For the text-containing cell, return its midpoint in (X, Y) coordinate format. 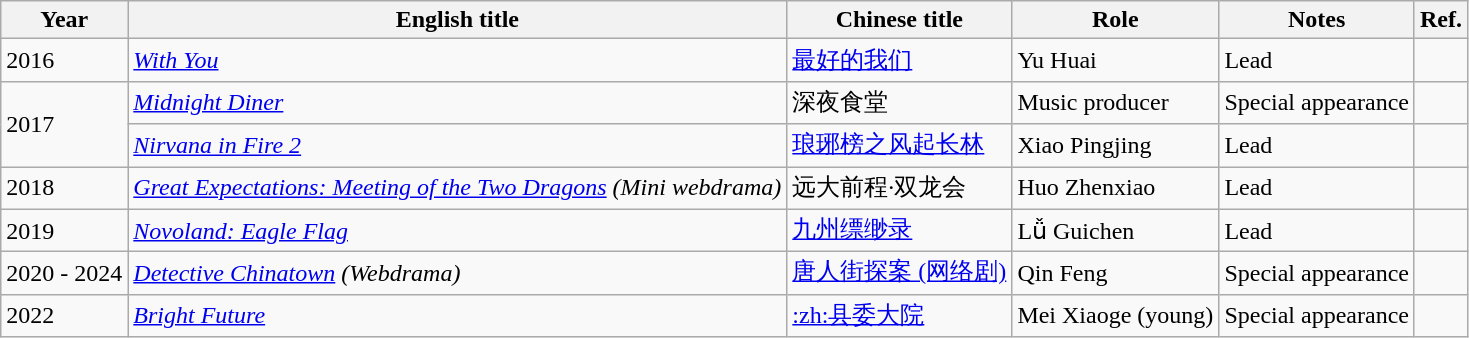
2018 (64, 188)
Mei Xiaoge (young) (1116, 316)
Great Expectations: Meeting of the Two Dragons (Mini webdrama) (458, 188)
Role (1116, 20)
Qin Feng (1116, 274)
深夜食堂 (900, 102)
Music producer (1116, 102)
琅琊榜之风起长林 (900, 146)
Midnight Diner (458, 102)
2019 (64, 230)
Chinese title (900, 20)
2022 (64, 316)
Ref. (1440, 20)
九州缥缈录 (900, 230)
Novoland: Eagle Flag (458, 230)
Year (64, 20)
2017 (64, 124)
唐人街探案 (网络剧) (900, 274)
Xiao Pingjing (1116, 146)
远大前程·双龙会 (900, 188)
2020 - 2024 (64, 274)
Nirvana in Fire 2 (458, 146)
Yu Huai (1116, 60)
With You (458, 60)
2016 (64, 60)
Detective Chinatown (Webdrama) (458, 274)
Notes (1317, 20)
最好的我们 (900, 60)
:zh:县委大院 (900, 316)
Huo Zhenxiao (1116, 188)
Bright Future (458, 316)
Lǚ Guichen (1116, 230)
English title (458, 20)
